Extract the [x, y] coordinate from the center of the cell holding the provided text.  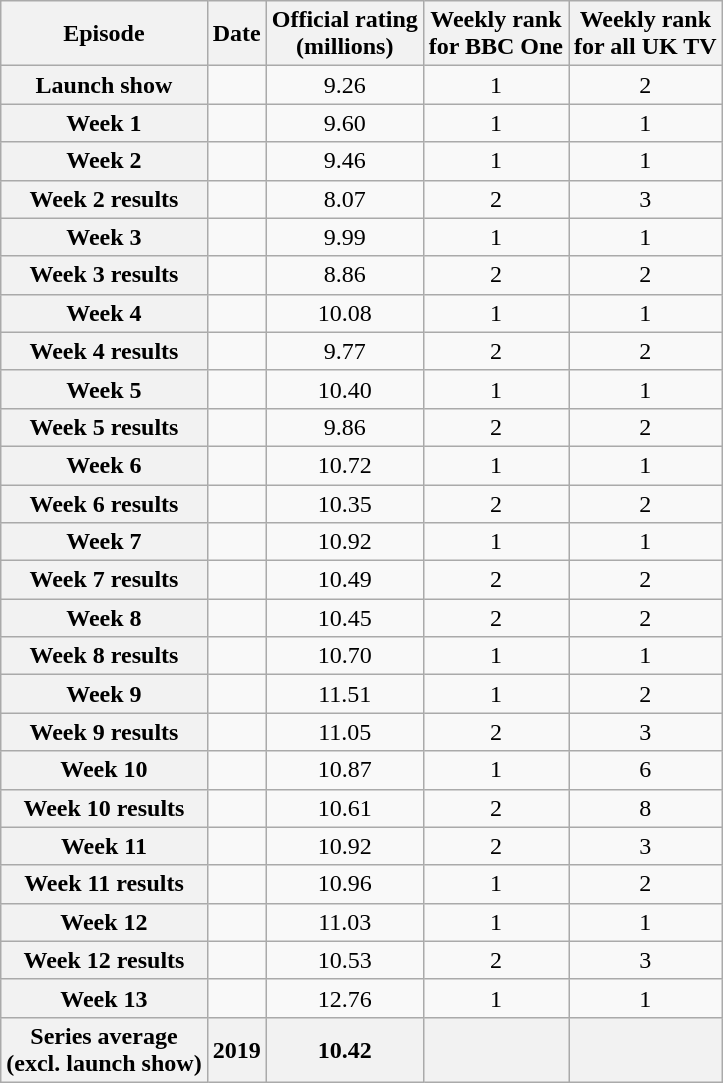
Week 6 [104, 465]
Weekly rankfor BBC One [496, 34]
Launch show [104, 85]
10.87 [344, 770]
Week 3 results [104, 275]
Week 11 results [104, 884]
Week 9 [104, 694]
Episode [104, 34]
10.35 [344, 503]
Week 5 results [104, 427]
Week 11 [104, 846]
9.99 [344, 237]
10.96 [344, 884]
9.46 [344, 161]
Week 12 results [104, 960]
Week 7 results [104, 580]
10.49 [344, 580]
Week 4 [104, 313]
10.40 [344, 389]
Week 3 [104, 237]
9.26 [344, 85]
10.08 [344, 313]
12.76 [344, 998]
2019 [236, 1050]
10.70 [344, 656]
10.53 [344, 960]
Week 12 [104, 922]
Date [236, 34]
Week 2 results [104, 199]
Week 2 [104, 161]
11.51 [344, 694]
9.86 [344, 427]
Week 1 [104, 123]
Week 13 [104, 998]
Week 8 results [104, 656]
9.77 [344, 351]
Series average(excl. launch show) [104, 1050]
Weekly rankfor all UK TV [646, 34]
9.60 [344, 123]
Week 10 [104, 770]
Week 5 [104, 389]
10.42 [344, 1050]
8.07 [344, 199]
6 [646, 770]
10.72 [344, 465]
Official rating(millions) [344, 34]
Week 8 [104, 618]
Week 7 [104, 542]
10.61 [344, 808]
Week 9 results [104, 732]
11.05 [344, 732]
Week 4 results [104, 351]
8 [646, 808]
11.03 [344, 922]
8.86 [344, 275]
Week 10 results [104, 808]
10.45 [344, 618]
Week 6 results [104, 503]
